Scan for the cell matching the given text and deliver its [x, y] coordinate at center. 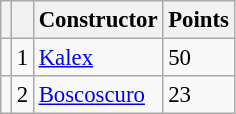
Kalex [98, 58]
Constructor [98, 20]
Points [198, 20]
1 [22, 58]
2 [22, 95]
Boscoscuro [98, 95]
23 [198, 95]
50 [198, 58]
